Capture the cell that displays the provided text and extract its (x, y) central coordinate. 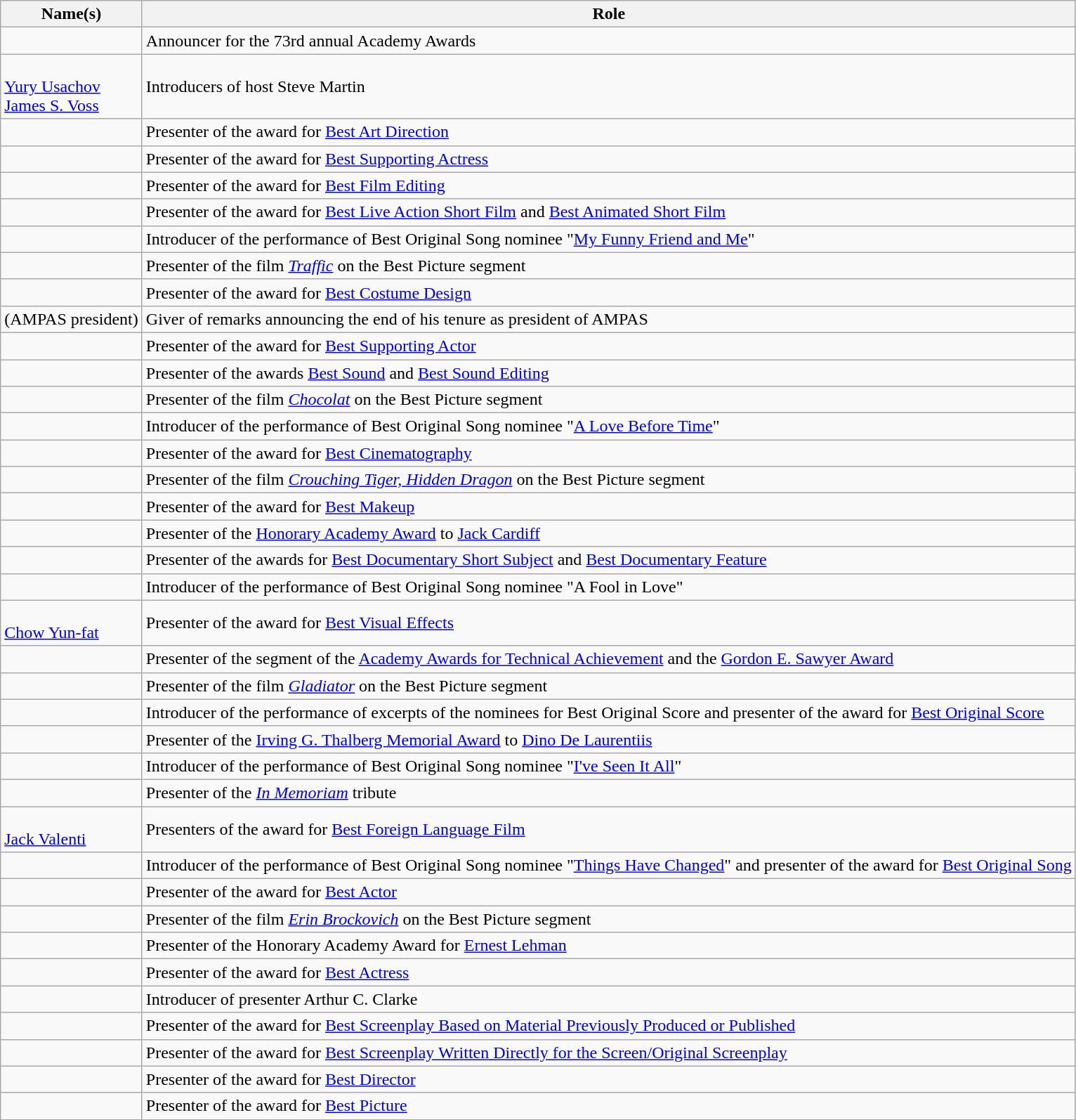
Name(s) (72, 14)
Presenter of the award for Best Costume Design (608, 292)
Introducer of the performance of Best Original Song nominee "Things Have Changed" and presenter of the award for Best Original Song (608, 866)
Presenter of the award for Best Makeup (608, 507)
Introducer of the performance of Best Original Song nominee "A Fool in Love" (608, 587)
Presenter of the Irving G. Thalberg Memorial Award to Dino De Laurentiis (608, 739)
Presenter of the award for Best Film Editing (608, 185)
Introducer of the performance of Best Original Song nominee "I've Seen It All" (608, 766)
Presenter of the film Gladiator on the Best Picture segment (608, 686)
Role (608, 14)
Presenter of the award for Best Director (608, 1079)
Presenter of the Honorary Academy Award for Ernest Lehman (608, 946)
Presenter of the segment of the Academy Awards for Technical Achievement and the Gordon E. Sawyer Award (608, 659)
Presenter of the award for Best Actor (608, 892)
Presenter of the In Memoriam tribute (608, 793)
Introducer of the performance of excerpts of the nominees for Best Original Score and presenter of the award for Best Original Score (608, 712)
Introducers of host Steve Martin (608, 86)
Jack Valenti (72, 829)
Giver of remarks announcing the end of his tenure as president of AMPAS (608, 319)
Presenter of the award for Best Supporting Actress (608, 159)
Presenter of the awards for Best Documentary Short Subject and Best Documentary Feature (608, 560)
Presenter of the film Traffic on the Best Picture segment (608, 266)
Presenter of the film Chocolat on the Best Picture segment (608, 400)
Presenter of the award for Best Screenplay Based on Material Previously Produced or Published (608, 1026)
Presenter of the award for Best Visual Effects (608, 623)
Announcer for the 73rd annual Academy Awards (608, 41)
Presenter of the award for Best Cinematography (608, 453)
Presenters of the award for Best Foreign Language Film (608, 829)
Presenter of the award for Best Supporting Actor (608, 346)
Presenter of the award for Best Picture (608, 1106)
Presenter of the awards Best Sound and Best Sound Editing (608, 373)
Presenter of the award for Best Live Action Short Film and Best Animated Short Film (608, 212)
Chow Yun-fat (72, 623)
Presenter of the award for Best Screenplay Written Directly for the Screen/Original Screenplay (608, 1053)
(AMPAS president) (72, 319)
Presenter of the award for Best Actress (608, 972)
Presenter of the Honorary Academy Award to Jack Cardiff (608, 533)
Presenter of the award for Best Art Direction (608, 132)
Introducer of the performance of Best Original Song nominee "My Funny Friend and Me" (608, 239)
Introducer of presenter Arthur C. Clarke (608, 999)
Yury UsachovJames S. Voss (72, 86)
Presenter of the film Erin Brockovich on the Best Picture segment (608, 919)
Introducer of the performance of Best Original Song nominee "A Love Before Time" (608, 426)
Presenter of the film Crouching Tiger, Hidden Dragon on the Best Picture segment (608, 480)
